Scan for the cell matching the given text and deliver its (x, y) coordinate at center. 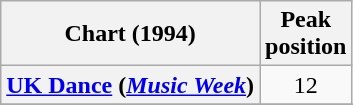
UK Dance (Music Week) (130, 85)
Peakposition (306, 34)
Chart (1994) (130, 34)
12 (306, 85)
